Capture the cell that displays the provided text and extract its (X, Y) central coordinate. 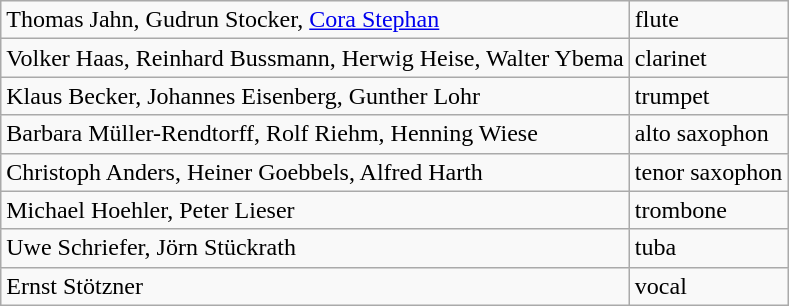
Michael Hoehler, Peter Lieser (316, 210)
Christoph Anders, Heiner Goebbels, Alfred Harth (316, 172)
clarinet (708, 58)
trombone (708, 210)
Ernst Stötzner (316, 286)
trumpet (708, 96)
Thomas Jahn, Gudrun Stocker, Cora Stephan (316, 20)
Volker Haas, Reinhard Bussmann, Herwig Heise, Walter Ybema (316, 58)
Barbara Müller-Rendtorff, Rolf Riehm, Henning Wiese (316, 134)
vocal (708, 286)
alto saxophon (708, 134)
tenor saxophon (708, 172)
Uwe Schriefer, Jörn Stückrath (316, 248)
Klaus Becker, Johannes Eisenberg, Gunther Lohr (316, 96)
flute (708, 20)
tuba (708, 248)
